Scan for the cell matching the given text and deliver its [X, Y] coordinate at center. 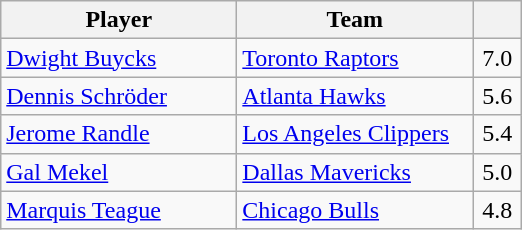
Gal Mekel [119, 172]
Player [119, 20]
Dwight Buycks [119, 58]
4.8 [498, 210]
Team [355, 20]
5.0 [498, 172]
Jerome Randle [119, 134]
Toronto Raptors [355, 58]
7.0 [498, 58]
Dennis Schröder [119, 96]
Chicago Bulls [355, 210]
Dallas Mavericks [355, 172]
5.6 [498, 96]
Los Angeles Clippers [355, 134]
5.4 [498, 134]
Atlanta Hawks [355, 96]
Marquis Teague [119, 210]
